For the text-containing cell, return its midpoint in [x, y] coordinate format. 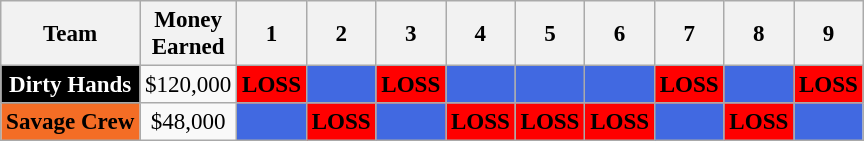
Team [70, 34]
9 [829, 34]
4 [481, 34]
Dirty Hands [70, 85]
8 [759, 34]
$48,000 [188, 122]
7 [689, 34]
1 [272, 34]
6 [620, 34]
5 [550, 34]
2 [341, 34]
$120,000 [188, 85]
Savage Crew [70, 122]
MoneyEarned [188, 34]
3 [411, 34]
